Pinpoint the cell where the given text exists, returning its (X, Y) midpoint coordinate. 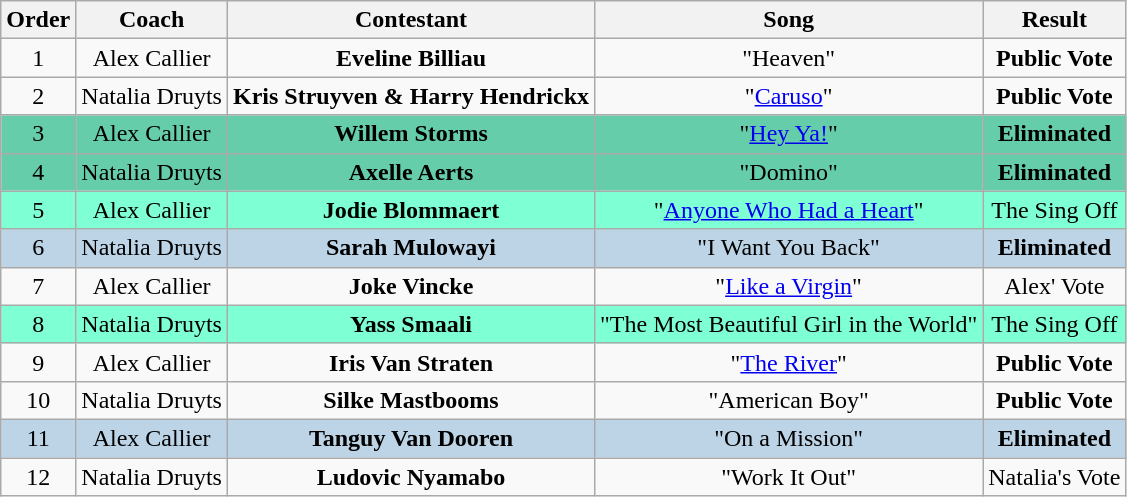
Joke Vincke (410, 286)
Eveline Billiau (410, 58)
Order (38, 20)
Sarah Mulowayi (410, 248)
Alex' Vote (1054, 286)
8 (38, 324)
"On a Mission" (789, 438)
Willem Storms (410, 134)
Result (1054, 20)
"Like a Virgin" (789, 286)
7 (38, 286)
"The River" (789, 362)
4 (38, 172)
5 (38, 210)
11 (38, 438)
Contestant (410, 20)
12 (38, 477)
Iris Van Straten (410, 362)
"Anyone Who Had a Heart" (789, 210)
Tanguy Van Dooren (410, 438)
Ludovic Nyamabo (410, 477)
Axelle Aerts (410, 172)
2 (38, 96)
"I Want You Back" (789, 248)
Yass Smaali (410, 324)
"Caruso" (789, 96)
9 (38, 362)
"Work It Out" (789, 477)
"Domino" (789, 172)
Jodie Blommaert (410, 210)
1 (38, 58)
"American Boy" (789, 400)
"Heaven" (789, 58)
"Hey Ya!" (789, 134)
Kris Struyven & Harry Hendrickx (410, 96)
Natalia's Vote (1054, 477)
3 (38, 134)
6 (38, 248)
Coach (152, 20)
Song (789, 20)
"The Most Beautiful Girl in the World" (789, 324)
Silke Mastbooms (410, 400)
10 (38, 400)
